Search for the cell housing the specified text and yield its [x, y] center coordinate. 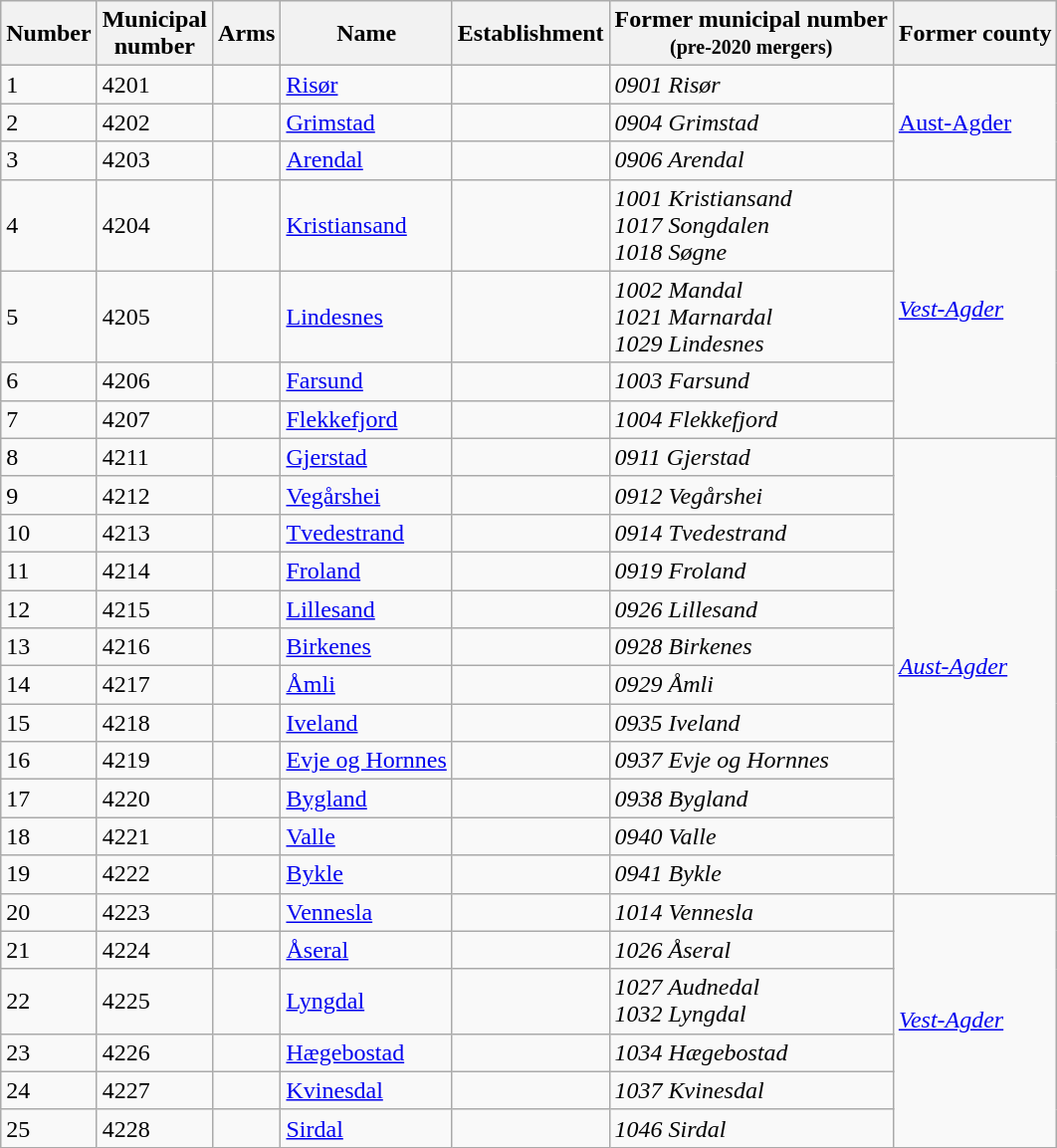
4205 [154, 317]
1027 Audnedal1032 Lyngdal [750, 1002]
Valle [366, 836]
0938 Bygland [750, 799]
Evje og Hornnes [366, 761]
Bygland [366, 799]
4 [49, 225]
Number [49, 34]
19 [49, 874]
Name [366, 34]
4221 [154, 836]
4216 [154, 647]
0914 Tvedestrand [750, 533]
22 [49, 1002]
0912 Vegårshei [750, 495]
Risør [366, 85]
4201 [154, 85]
Vennesla [366, 912]
15 [49, 723]
Bykle [366, 874]
1003 Farsund [750, 381]
4218 [154, 723]
Flekkefjord [366, 419]
Vegårshei [366, 495]
Iveland [366, 723]
Former municipal number(pre-2020 mergers) [750, 34]
1 [49, 85]
23 [49, 1052]
4204 [154, 225]
0901 Risør [750, 85]
4222 [154, 874]
4217 [154, 685]
Municipalnumber [154, 34]
4211 [154, 457]
7 [49, 419]
Former county [975, 34]
9 [49, 495]
0937 Evje og Hornnes [750, 761]
8 [49, 457]
0928 Birkenes [750, 647]
17 [49, 799]
Åseral [366, 950]
2 [49, 122]
4206 [154, 381]
3 [49, 160]
Froland [366, 571]
24 [49, 1090]
1037 Kvinesdal [750, 1090]
1001 Kristiansand1017 Songdalen1018 Søgne [750, 225]
4223 [154, 912]
14 [49, 685]
0911 Gjerstad [750, 457]
4202 [154, 122]
Arendal [366, 160]
4207 [154, 419]
Farsund [366, 381]
6 [49, 381]
Hægebostad [366, 1052]
4203 [154, 160]
1004 Flekkefjord [750, 419]
Lindesnes [366, 317]
0929 Åmli [750, 685]
1034 Hægebostad [750, 1052]
0935 Iveland [750, 723]
1002 Mandal1021 Marnardal1029 Lindesnes [750, 317]
Kvinesdal [366, 1090]
4220 [154, 799]
1046 Sirdal [750, 1128]
18 [49, 836]
Tvedestrand [366, 533]
Lyngdal [366, 1002]
Lillesand [366, 608]
12 [49, 608]
4227 [154, 1090]
Arms [247, 34]
0940 Valle [750, 836]
20 [49, 912]
4224 [154, 950]
4215 [154, 608]
4228 [154, 1128]
1026 Åseral [750, 950]
0926 Lillesand [750, 608]
Birkenes [366, 647]
5 [49, 317]
Gjerstad [366, 457]
16 [49, 761]
1014 Vennesla [750, 912]
10 [49, 533]
0904 Grimstad [750, 122]
4213 [154, 533]
4226 [154, 1052]
21 [49, 950]
13 [49, 647]
11 [49, 571]
Sirdal [366, 1128]
0919 Froland [750, 571]
Grimstad [366, 122]
0941 Bykle [750, 874]
4212 [154, 495]
Establishment [530, 34]
4214 [154, 571]
4219 [154, 761]
Kristiansand [366, 225]
0906 Arendal [750, 160]
Åmli [366, 685]
25 [49, 1128]
4225 [154, 1002]
